Return (x, y) of the center of cell containing provided text 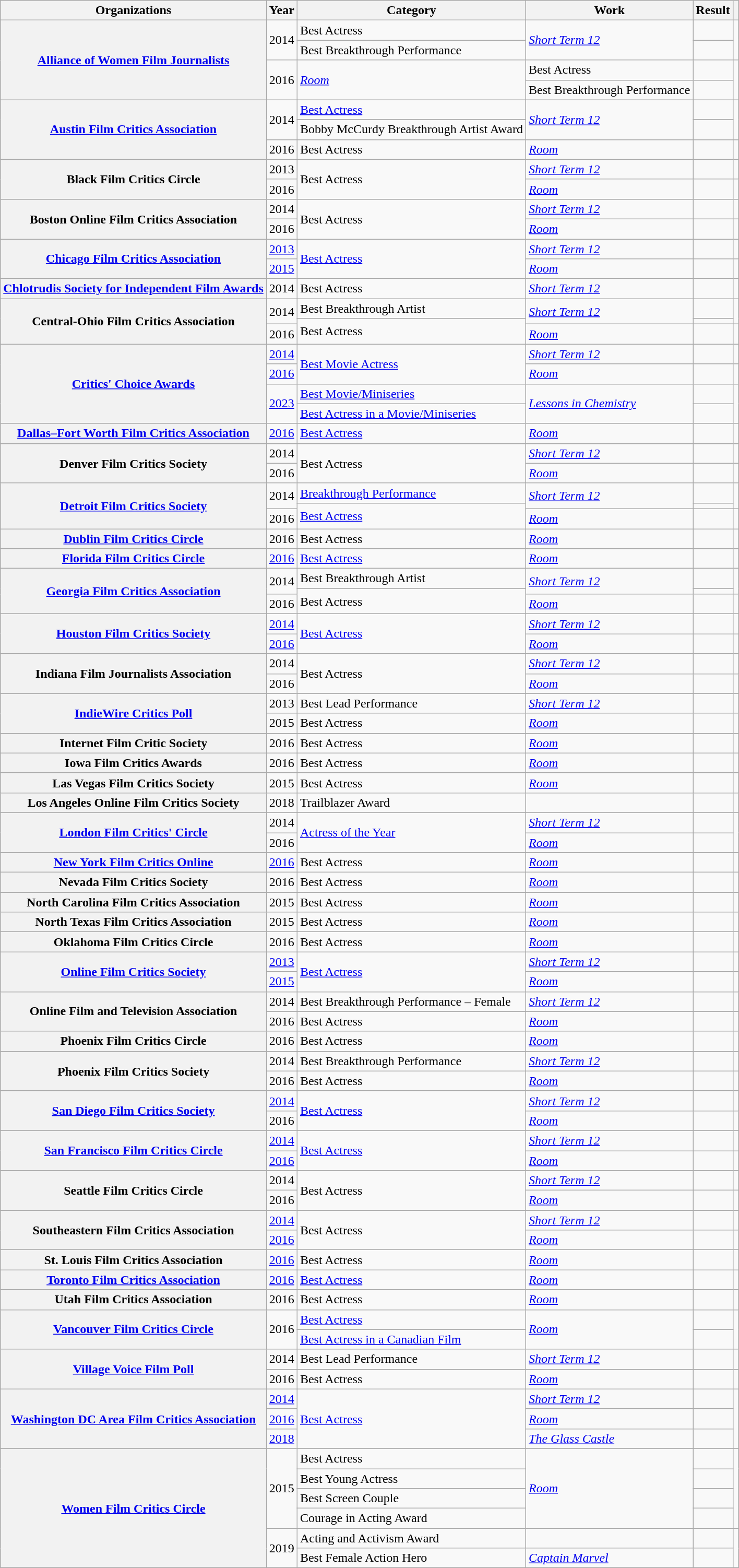
Oklahoma Film Critics Circle (134, 942)
Indiana Film Journalists Association (134, 674)
The Glass Castle (610, 1439)
Iowa Film Critics Awards (134, 763)
Seattle Film Critics Circle (134, 1190)
Online Film Critics Society (134, 972)
Houston Film Critics Society (134, 634)
Los Angeles Online Film Critics Society (134, 803)
Chicago Film Critics Association (134, 259)
San Francisco Film Critics Circle (134, 1150)
Chlotrudis Society for Independent Film Awards (134, 289)
Acting and Activism Award (411, 1538)
Best Actress in a Canadian Film (411, 1339)
Las Vegas Film Critics Society (134, 783)
Year (282, 10)
Florida Film Critics Circle (134, 559)
North Texas Film Critics Association (134, 922)
Trailblazer Award (411, 803)
Bobby McCurdy Breakthrough Artist Award (411, 129)
New York Film Critics Online (134, 863)
Utah Film Critics Association (134, 1300)
Best Young Actress (411, 1478)
Work (610, 10)
Denver Film Critics Society (134, 463)
Dallas–Fort Worth Film Critics Association (134, 433)
Breakthrough Performance (411, 493)
Southeastern Film Critics Association (134, 1230)
Organizations (134, 10)
Online Film and Television Association (134, 1011)
IndieWire Critics Poll (134, 713)
North Carolina Film Critics Association (134, 902)
Washington DC Area Film Critics Association (134, 1419)
Best Movie Actress (411, 364)
Courage in Acting Award (411, 1518)
Captain Marvel (610, 1558)
2023 (282, 404)
Category (411, 10)
San Diego Film Critics Society (134, 1111)
Village Voice Film Poll (134, 1369)
Best Breakthrough Performance – Female (411, 1001)
Boston Online Film Critics Association (134, 219)
Central-Ohio Film Critics Association (134, 322)
Austin Film Critics Association (134, 129)
Lessons in Chemistry (610, 404)
Georgia Film Critics Association (134, 591)
2019 (282, 1548)
Best Movie/Miniseries (411, 394)
Vancouver Film Critics Circle (134, 1329)
Toronto Film Critics Association (134, 1280)
Best Screen Couple (411, 1499)
Critics' Choice Awards (134, 384)
London Film Critics' Circle (134, 832)
Dublin Film Critics Circle (134, 538)
Best Female Action Hero (411, 1558)
Black Film Critics Circle (134, 179)
Detroit Film Critics Society (134, 505)
Phoenix Film Critics Circle (134, 1041)
Nevada Film Critics Society (134, 882)
Internet Film Critic Society (134, 743)
Best Actress in a Movie/Miniseries (411, 414)
Alliance of Women Film Journalists (134, 60)
Phoenix Film Critics Society (134, 1071)
Women Film Critics Circle (134, 1508)
St. Louis Film Critics Association (134, 1260)
Result (713, 10)
Actress of the Year (411, 832)
